Output the [X, Y] coordinate of the center of the cell containing the given text.  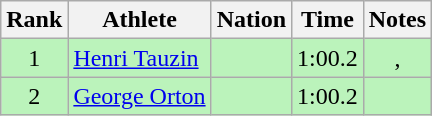
Nation [251, 20]
Henri Tauzin [140, 58]
Notes [397, 20]
George Orton [140, 96]
2 [34, 96]
1 [34, 58]
Time [328, 20]
, [397, 58]
Athlete [140, 20]
Rank [34, 20]
